Find where the given text appears and provide that cell's center as (X, Y) coordinate. 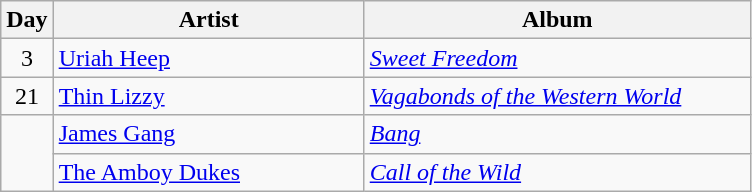
Artist (208, 20)
James Gang (208, 134)
Vagabonds of the Western World (557, 96)
Uriah Heep (208, 58)
Bang (557, 134)
3 (27, 58)
Album (557, 20)
21 (27, 96)
The Amboy Dukes (208, 172)
Day (27, 20)
Call of the Wild (557, 172)
Thin Lizzy (208, 96)
Sweet Freedom (557, 58)
